Identify which cell holds the provided text, then report its [x, y] central coordinate. 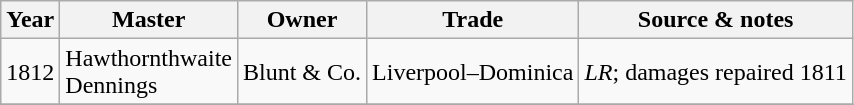
Owner [302, 20]
HawthornthwaiteDennings [149, 72]
LR; damages repaired 1811 [716, 72]
Master [149, 20]
Blunt & Co. [302, 72]
Source & notes [716, 20]
Liverpool–Dominica [473, 72]
Year [30, 20]
1812 [30, 72]
Trade [473, 20]
